Return the (x, y) coordinate for the center point of the cell that contains the specified text.  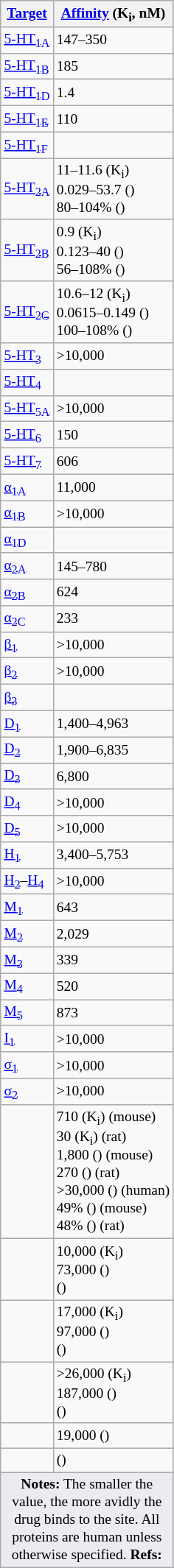
10.6–12 (Ki)0.0615–0.149 ()100–108% () (114, 312)
M2 (27, 934)
M4 (27, 986)
147–350 (114, 40)
5-HT2A (27, 189)
5-HT1A (27, 40)
11–11.6 (Ki)0.029–53.7 ()80–104% () (114, 189)
1,400–4,963 (114, 724)
I1 (27, 1039)
5-HT2B (27, 250)
5-HT4 (27, 382)
6,800 (114, 777)
α2B (27, 593)
5-HT1D (27, 93)
606 (114, 461)
D2 (27, 750)
M5 (27, 1013)
5-HT1F (27, 145)
σ1 (27, 1065)
5-HT2C (27, 312)
H1 (27, 855)
643 (114, 908)
D3 (27, 777)
M1 (27, 908)
α2A (27, 566)
11,000 (114, 487)
5-HT7 (27, 461)
520 (114, 986)
233 (114, 619)
3,400–5,753 (114, 855)
1.4 (114, 93)
10,000 (Ki)73,000 () () (114, 1269)
β1 (27, 645)
150 (114, 435)
0.9 (Ki)0.123–40 ()56–108% () (114, 250)
β3 (27, 698)
339 (114, 960)
Notes: The smaller the value, the more avidly the drug binds to the site. All proteins are human unless otherwise specified. Refs: (87, 1519)
M3 (27, 960)
145–780 (114, 566)
110 (114, 119)
α2C (27, 619)
5-HT1E (27, 119)
5-HT6 (27, 435)
5-HT3 (27, 356)
710 (Ki) (mouse)30 (Ki) (rat)1,800 () (mouse)270 () (rat)>30,000 () (human)49% () (mouse)48% () (rat) (114, 1171)
H2–H4 (27, 881)
() (114, 1461)
α1B (27, 514)
2,029 (114, 934)
185 (114, 66)
19,000 () (114, 1435)
624 (114, 593)
D4 (27, 802)
D1 (27, 724)
α1A (27, 487)
5-HT5A (27, 409)
α1D (27, 540)
17,000 (Ki)97,000 () () (114, 1331)
>26,000 (Ki)187,000 () () (114, 1393)
Affinity (Ki, nM) (114, 14)
Target (27, 14)
873 (114, 1013)
σ2 (27, 1092)
1,900–6,835 (114, 750)
D5 (27, 829)
5-HT1B (27, 66)
β2 (27, 671)
